Extract the (X, Y) coordinate from the center of the cell holding the provided text.  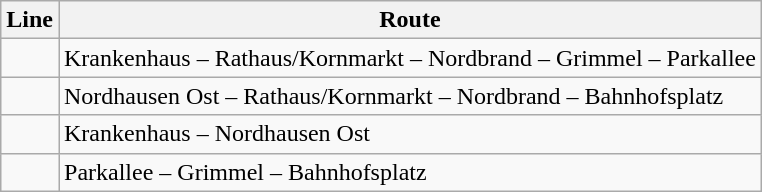
Krankenhaus – Rathaus/Kornmarkt – Nordbrand – Grimmel – Parkallee (410, 58)
Line (30, 20)
Route (410, 20)
Krankenhaus – Nordhausen Ost (410, 134)
Parkallee – Grimmel – Bahnhofsplatz (410, 172)
Nordhausen Ost – Rathaus/Kornmarkt – Nordbrand – Bahnhofsplatz (410, 96)
